Detect which cell encompasses the target text, then output its (x, y) center coordinate. 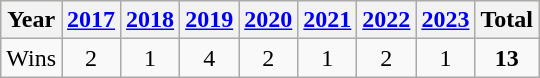
2018 (150, 20)
2023 (446, 20)
2021 (328, 20)
Wins (32, 58)
Total (507, 20)
13 (507, 58)
Year (32, 20)
2017 (92, 20)
2022 (386, 20)
2020 (268, 20)
2019 (210, 20)
4 (210, 58)
